Identify which cell holds the provided text, then report its [X, Y] central coordinate. 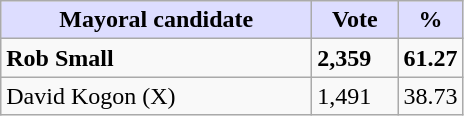
% [430, 20]
David Kogon (X) [156, 96]
1,491 [355, 96]
61.27 [430, 58]
38.73 [430, 96]
Mayoral candidate [156, 20]
2,359 [355, 58]
Vote [355, 20]
Rob Small [156, 58]
